Provide the [X, Y] coordinate of the cell's center where the given text is located.  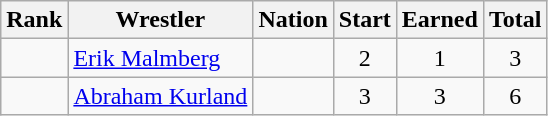
Earned [440, 20]
2 [364, 58]
Abraham Kurland [160, 96]
Start [364, 20]
Total [515, 20]
6 [515, 96]
Nation [293, 20]
Rank [34, 20]
Wrestler [160, 20]
1 [440, 58]
Erik Malmberg [160, 58]
